Return the [x, y] coordinate for the center point of the cell that contains the specified text.  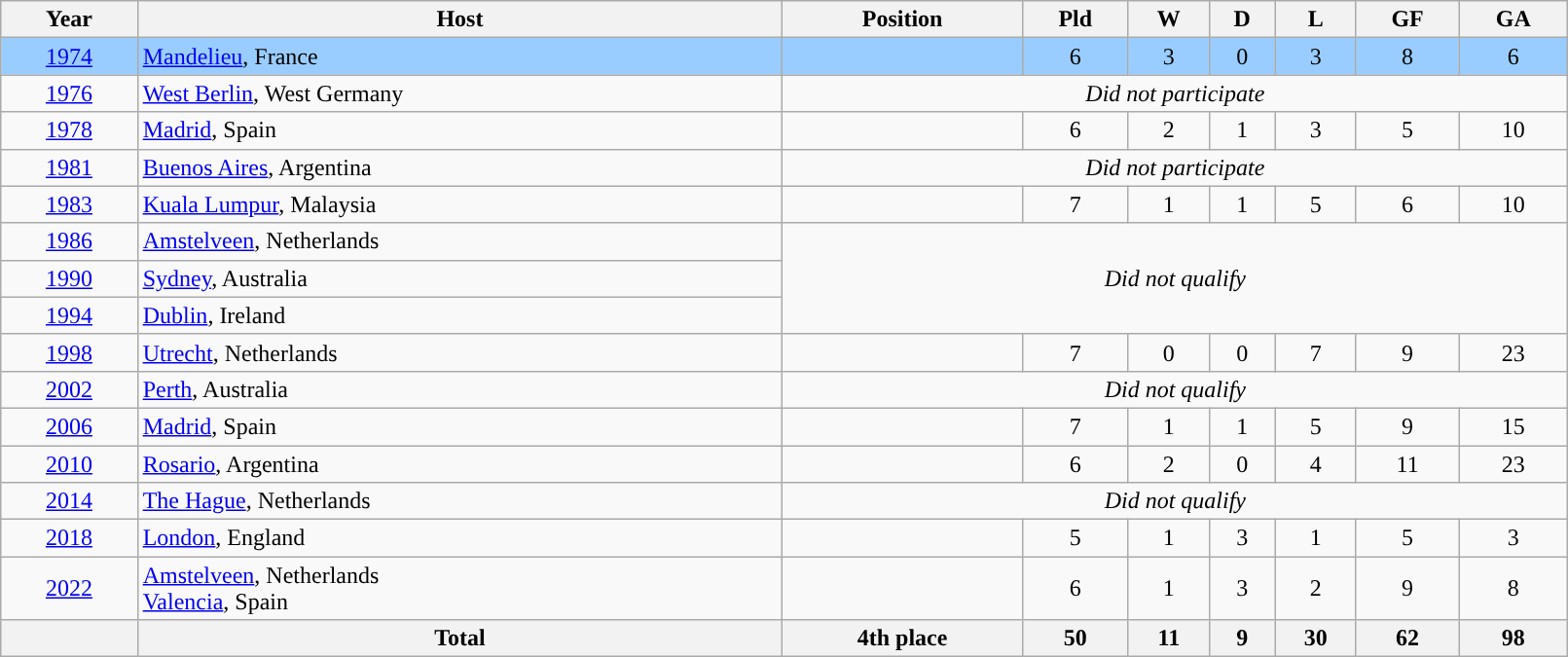
4th place [903, 639]
West Berlin, West Germany [459, 93]
1983 [69, 204]
Year [69, 19]
50 [1075, 639]
Perth, Australia [459, 389]
1978 [69, 130]
1990 [69, 278]
L [1316, 19]
Position [903, 19]
62 [1407, 639]
2006 [69, 426]
2010 [69, 464]
4 [1316, 464]
GF [1407, 19]
Pld [1075, 19]
D [1242, 19]
Sydney, Australia [459, 278]
GA [1513, 19]
Utrecht, Netherlands [459, 352]
Amstelveen, Netherlands [459, 241]
98 [1513, 639]
15 [1513, 426]
1994 [69, 315]
Rosario, Argentina [459, 464]
2018 [69, 538]
Dublin, Ireland [459, 315]
Total [459, 639]
Mandelieu, France [459, 56]
The Hague, Netherlands [459, 501]
W [1168, 19]
1976 [69, 93]
Buenos Aires, Argentina [459, 167]
2014 [69, 501]
Amstelveen, Netherlands Valencia, Spain [459, 588]
1974 [69, 56]
30 [1316, 639]
2002 [69, 389]
1981 [69, 167]
1998 [69, 352]
Host [459, 19]
1986 [69, 241]
London, England [459, 538]
2022 [69, 588]
Kuala Lumpur, Malaysia [459, 204]
